Capture the cell that displays the provided text and extract its [x, y] central coordinate. 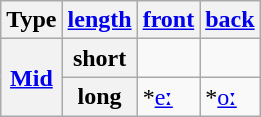
Mid [32, 78]
front [168, 20]
back [230, 20]
short [100, 58]
length [100, 20]
*eː [168, 97]
long [100, 97]
*oː [230, 97]
Type [32, 20]
